Return [X, Y] of the center of cell containing provided text 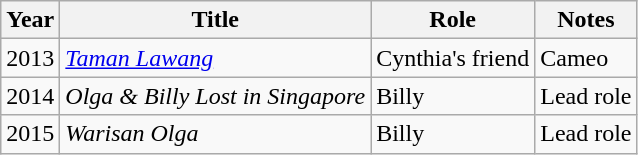
Role [453, 20]
Cameo [586, 58]
2013 [30, 58]
Olga & Billy Lost in Singapore [216, 96]
Notes [586, 20]
Cynthia's friend [453, 58]
Warisan Olga [216, 134]
2014 [30, 96]
Taman Lawang [216, 58]
Year [30, 20]
2015 [30, 134]
Title [216, 20]
